Return the (x, y) coordinate for the center point of the cell that contains the specified text.  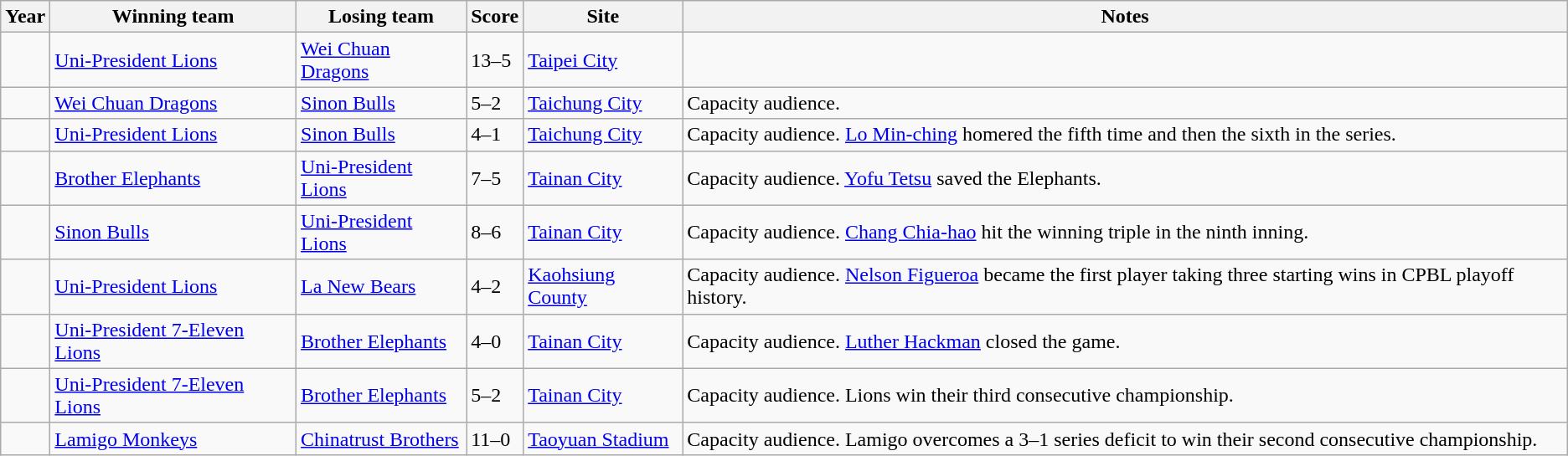
4–1 (495, 135)
Capacity audience. Luther Hackman closed the game. (1125, 341)
Kaohsiung County (603, 286)
8–6 (495, 233)
Capacity audience. Lions win their third consecutive championship. (1125, 395)
Notes (1125, 17)
Capacity audience. Nelson Figueroa became the first player taking three starting wins in CPBL playoff history. (1125, 286)
Taoyuan Stadium (603, 438)
4–2 (495, 286)
Losing team (382, 17)
Capacity audience. Lo Min-ching homered the fifth time and then the sixth in the series. (1125, 135)
Capacity audience. (1125, 103)
La New Bears (382, 286)
Capacity audience. Yofu Tetsu saved the Elephants. (1125, 177)
Taipei City (603, 60)
Lamigo Monkeys (173, 438)
11–0 (495, 438)
13–5 (495, 60)
Chinatrust Brothers (382, 438)
7–5 (495, 177)
4–0 (495, 341)
Year (25, 17)
Winning team (173, 17)
Site (603, 17)
Capacity audience. Lamigo overcomes a 3–1 series deficit to win their second consecutive championship. (1125, 438)
Capacity audience. Chang Chia-hao hit the winning triple in the ninth inning. (1125, 233)
Score (495, 17)
